Search for the cell housing the specified text and yield its [x, y] center coordinate. 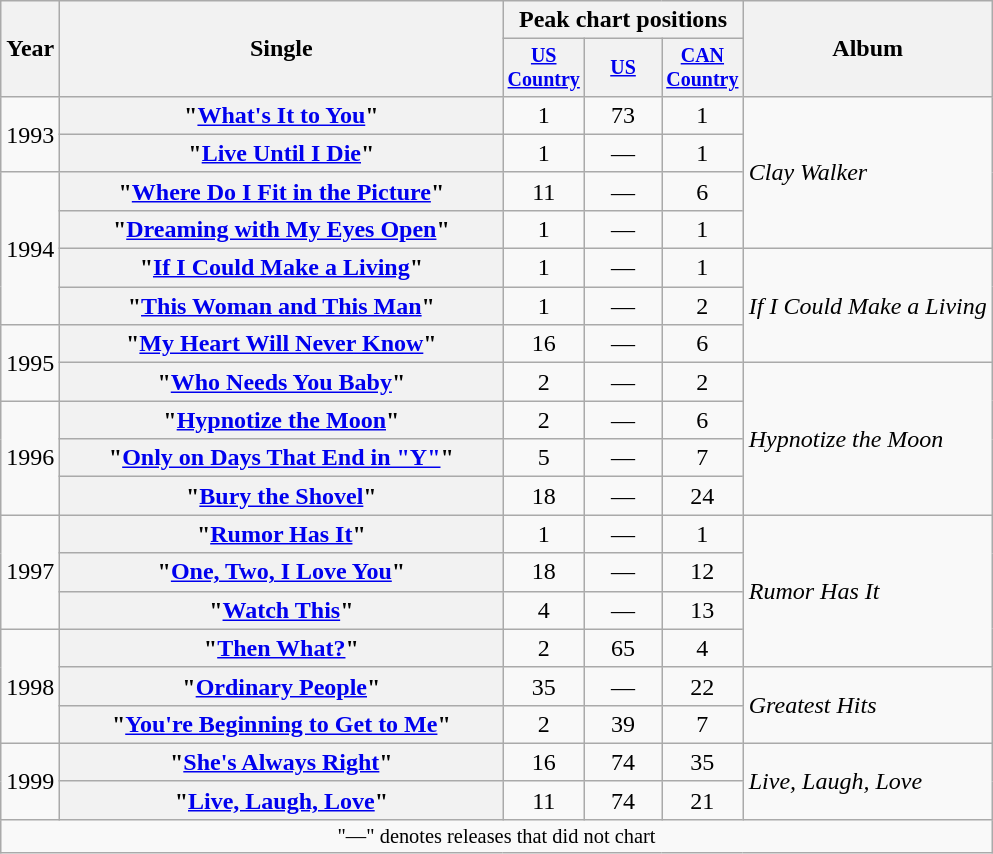
"Bury the Shovel" [282, 496]
Year [30, 49]
1999 [30, 781]
24 [703, 496]
39 [624, 724]
Peak chart positions [623, 20]
CAN Country [703, 68]
73 [624, 115]
1998 [30, 686]
"Hypnotize the Moon" [282, 420]
"If I Could Make a Living" [282, 268]
"Live, Laugh, Love" [282, 800]
12 [703, 572]
1993 [30, 134]
Greatest Hits [868, 705]
Rumor Has It [868, 591]
22 [703, 686]
"Where Do I Fit in the Picture" [282, 191]
Single [282, 49]
"Ordinary People" [282, 686]
65 [624, 648]
13 [703, 610]
Live, Laugh, Love [868, 781]
"Dreaming with My Eyes Open" [282, 229]
1997 [30, 572]
"One, Two, I Love You" [282, 572]
"Watch This" [282, 610]
"Live Until I Die" [282, 153]
"This Woman and This Man" [282, 306]
"She's Always Right" [282, 762]
US [624, 68]
5 [544, 458]
Clay Walker [868, 172]
"My Heart Will Never Know" [282, 344]
"Rumor Has It" [282, 534]
Hypnotize the Moon [868, 439]
"—" denotes releases that did not chart [496, 836]
21 [703, 800]
"What's It to You" [282, 115]
"Who Needs You Baby" [282, 382]
1994 [30, 248]
If I Could Make a Living [868, 306]
Album [868, 49]
"Only on Days That End in "Y"" [282, 458]
1995 [30, 363]
1996 [30, 458]
"Then What?" [282, 648]
"You're Beginning to Get to Me" [282, 724]
US Country [544, 68]
